For the text-containing cell, return its midpoint in [X, Y] coordinate format. 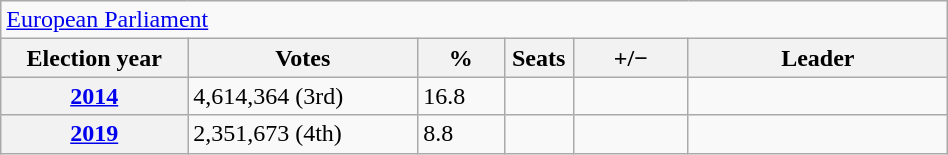
2014 [94, 96]
8.8 [461, 134]
Leader [818, 58]
2,351,673 (4th) [303, 134]
16.8 [461, 96]
Election year [94, 58]
+/− [630, 58]
European Parliament [474, 20]
% [461, 58]
Votes [303, 58]
4,614,364 (3rd) [303, 96]
2019 [94, 134]
Seats [538, 58]
